Return the (x, y) coordinate for the center point of the cell that contains the specified text.  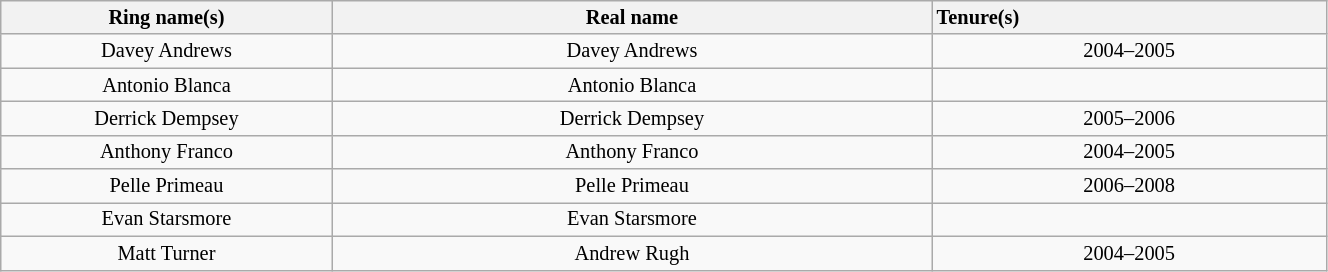
2005–2006 (1130, 118)
Andrew Rugh (632, 253)
Matt Turner (166, 253)
2006–2008 (1130, 186)
Ring name(s) (166, 17)
Tenure(s) (1130, 17)
Real name (632, 17)
